Determine the (x, y) coordinate at the center of the cell enclosing the given text.  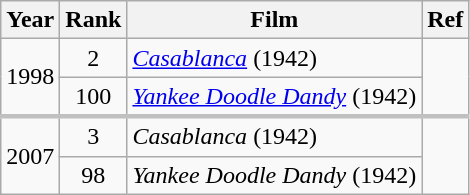
Ref (446, 20)
3 (94, 136)
100 (94, 97)
1998 (30, 78)
2 (94, 58)
2007 (30, 155)
Year (30, 20)
Film (274, 20)
98 (94, 175)
Rank (94, 20)
